Capture the cell that displays the provided text and extract its (x, y) central coordinate. 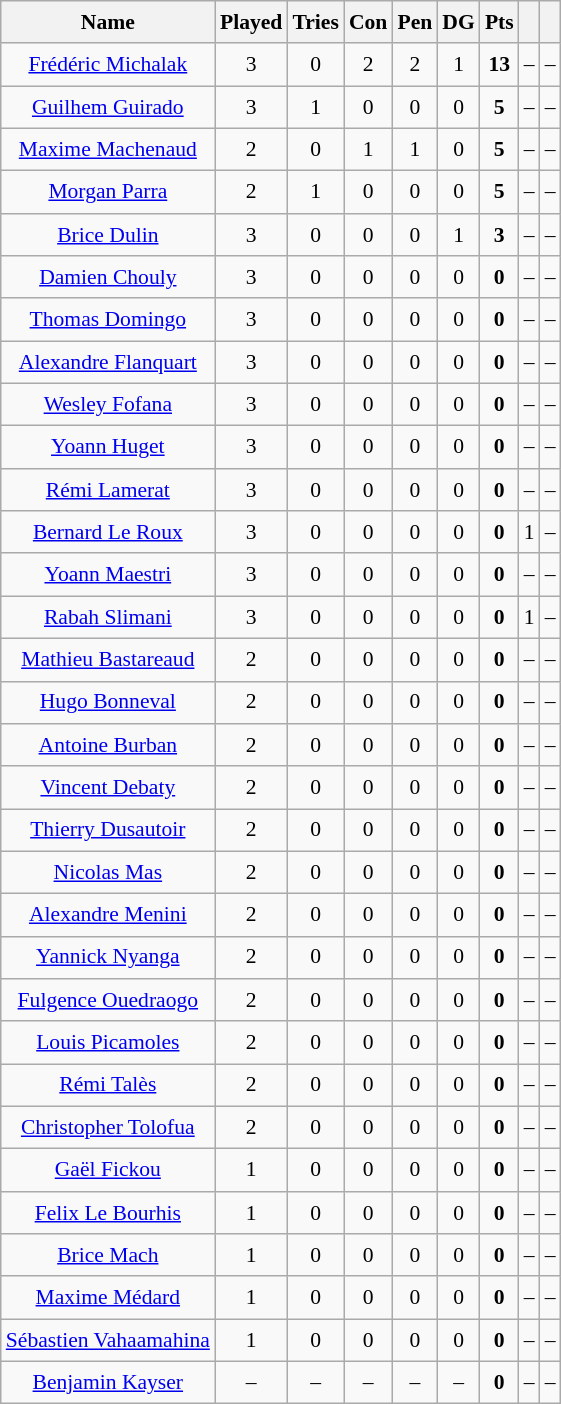
Mathieu Bastareaud (108, 660)
Antoine Burban (108, 746)
Maxime Machenaud (108, 150)
Tries (315, 22)
Thomas Domingo (108, 320)
13 (500, 66)
Yoann Huget (108, 448)
Bernard Le Roux (108, 532)
Con (368, 22)
Yoann Maestri (108, 576)
Alexandre Menini (108, 916)
Rémi Lamerat (108, 490)
Brice Dulin (108, 236)
Morgan Parra (108, 192)
Name (108, 22)
Felix Le Bourhis (108, 1214)
Pen (414, 22)
Rabah Slimani (108, 618)
Sébastien Vahaamahina (108, 1340)
Frédéric Michalak (108, 66)
Played (251, 22)
DG (458, 22)
Guilhem Guirado (108, 108)
Brice Mach (108, 1256)
Louis Picamoles (108, 1044)
Wesley Fofana (108, 406)
Hugo Bonneval (108, 702)
Yannick Nyanga (108, 958)
Rémi Talès (108, 1086)
Pts (500, 22)
Vincent Debaty (108, 788)
Fulgence Ouedraogo (108, 1000)
Gaël Fickou (108, 1170)
Damien Chouly (108, 278)
Maxime Médard (108, 1298)
Thierry Dusautoir (108, 830)
Christopher Tolofua (108, 1128)
Alexandre Flanquart (108, 362)
Nicolas Mas (108, 872)
